Capture the cell that displays the provided text and extract its [X, Y] central coordinate. 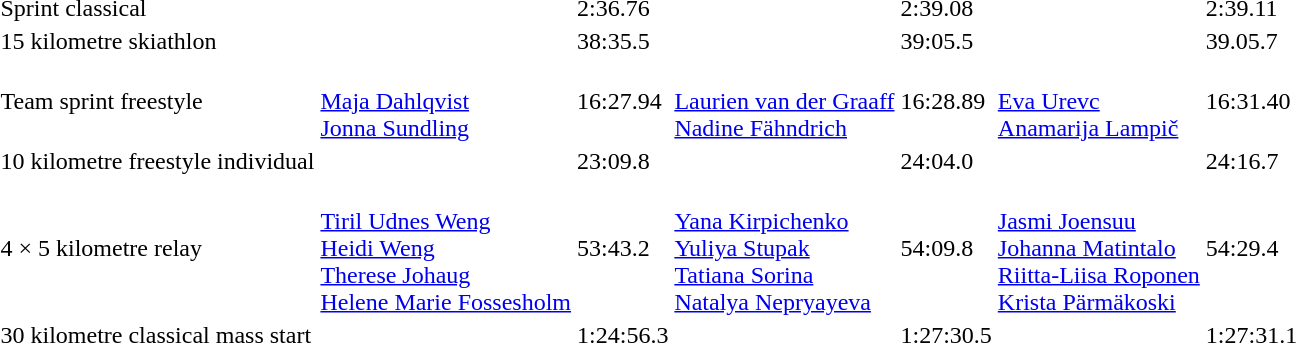
Eva UrevcAnamarija Lampič [1098, 101]
23:09.8 [623, 161]
Maja DahlqvistJonna Sundling [446, 101]
24:04.0 [946, 161]
54:09.8 [946, 248]
Tiril Udnes WengHeidi WengTherese JohaugHelene Marie Fossesholm [446, 248]
38:35.5 [623, 41]
53:43.2 [623, 248]
16:27.94 [623, 101]
16:28.89 [946, 101]
Jasmi JoensuuJohanna MatintaloRiitta-Liisa RoponenKrista Pärmäkoski [1098, 248]
Laurien van der GraaffNadine Fähndrich [784, 101]
Yana KirpichenkoYuliya StupakTatiana SorinaNatalya Nepryayeva [784, 248]
39:05.5 [946, 41]
